Return the [X, Y] coordinate for the center point of the cell that contains the specified text.  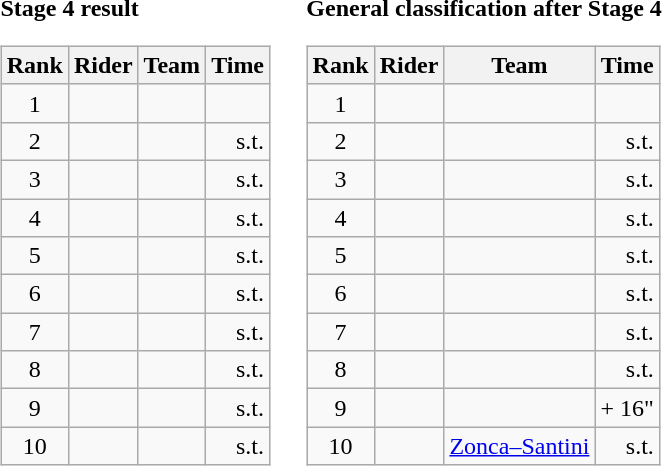
+ 16" [627, 408]
Zonca–Santini [520, 446]
